Identify which cell holds the provided text, then report its (X, Y) central coordinate. 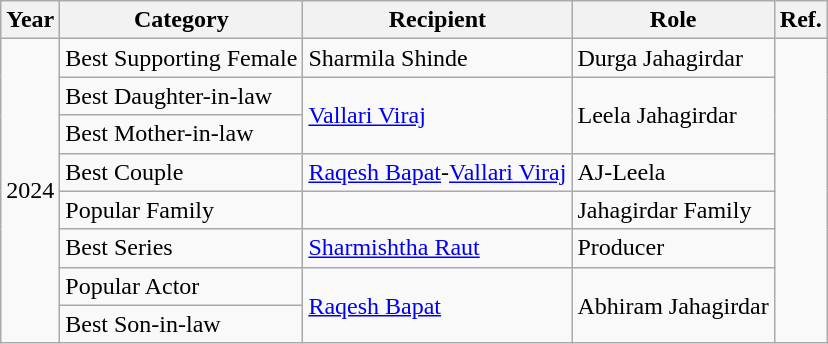
Best Mother-in-law (182, 134)
Year (30, 20)
Ref. (800, 20)
Best Son-in-law (182, 324)
Best Supporting Female (182, 58)
Jahagirdar Family (673, 210)
Raqesh Bapat (438, 305)
Popular Family (182, 210)
Recipient (438, 20)
Vallari Viraj (438, 115)
AJ-Leela (673, 172)
Popular Actor (182, 286)
2024 (30, 191)
Sharmishtha Raut (438, 248)
Best Couple (182, 172)
Best Series (182, 248)
Producer (673, 248)
Durga Jahagirdar (673, 58)
Best Daughter-in-law (182, 96)
Leela Jahagirdar (673, 115)
Raqesh Bapat-Vallari Viraj (438, 172)
Role (673, 20)
Category (182, 20)
Sharmila Shinde (438, 58)
Abhiram Jahagirdar (673, 305)
